Return (x, y) of the center of cell containing provided text 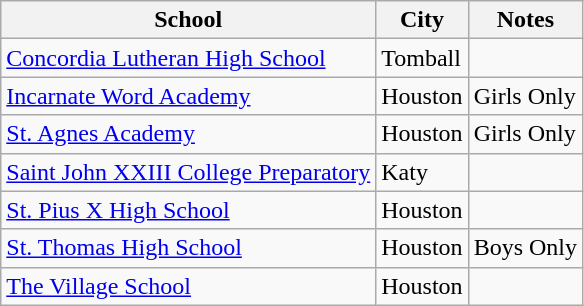
School (188, 20)
St. Thomas High School (188, 248)
Boys Only (525, 248)
The Village School (188, 286)
St. Agnes Academy (188, 134)
Saint John XXIII College Preparatory (188, 172)
Incarnate Word Academy (188, 96)
City (422, 20)
Notes (525, 20)
Concordia Lutheran High School (188, 58)
Tomball (422, 58)
Katy (422, 172)
St. Pius X High School (188, 210)
